Scan for the cell matching the given text and deliver its (X, Y) coordinate at center. 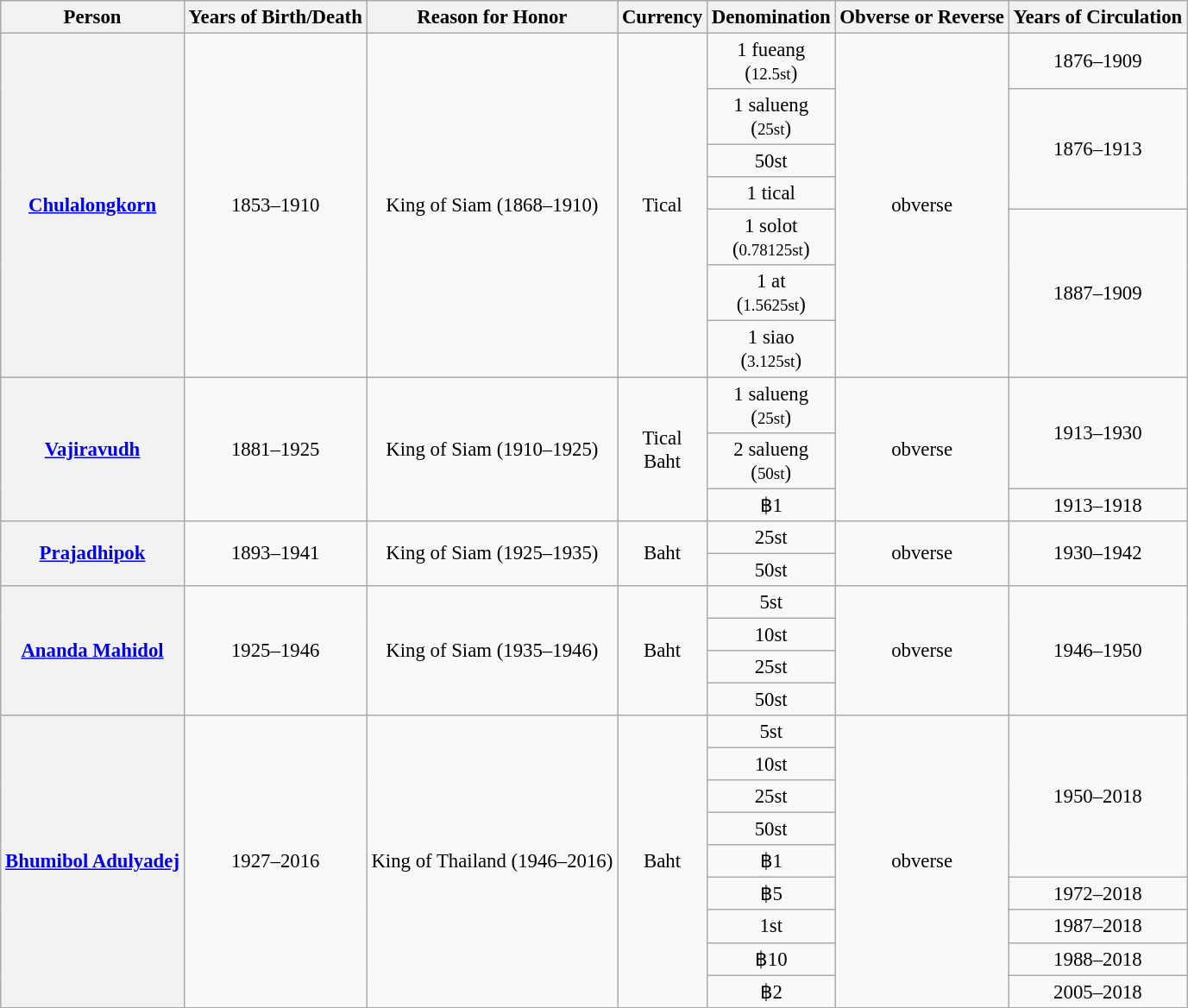
1 siao(3.125st) (771, 349)
1887–1909 (1097, 293)
TicalBaht (663, 449)
฿2 (771, 992)
1972–2018 (1097, 894)
Chulalongkorn (93, 205)
2005–2018 (1097, 992)
1913–1918 (1097, 505)
King of Siam (1868–1910) (492, 205)
1930–1942 (1097, 552)
Years of Birth/Death (275, 17)
Denomination (771, 17)
Vajiravudh (93, 449)
1987–2018 (1097, 927)
1893–1941 (275, 552)
1927–2016 (275, 861)
1 solot(0.78125st) (771, 238)
1946–1950 (1097, 651)
1 fueang(12.5st) (771, 62)
1881–1925 (275, 449)
1876–1909 (1097, 62)
Reason for Honor (492, 17)
Years of Circulation (1097, 17)
Tical (663, 205)
฿10 (771, 959)
Person (93, 17)
King of Siam (1910–1925) (492, 449)
Ananda Mahidol (93, 651)
Obverse or Reverse (921, 17)
King of Siam (1925–1935) (492, 552)
1988–2018 (1097, 959)
King of Siam (1935–1946) (492, 651)
฿5 (771, 894)
2 salueng(50st) (771, 461)
1925–1946 (275, 651)
1950–2018 (1097, 797)
1 tical (771, 193)
1st (771, 927)
1 at(1.5625st) (771, 293)
Bhumibol Adulyadej (93, 861)
King of Thailand (1946–2016) (492, 861)
Currency (663, 17)
1876–1913 (1097, 149)
1913–1930 (1097, 433)
1853–1910 (275, 205)
Prajadhipok (93, 552)
